Return [x, y] of the center of cell containing provided text 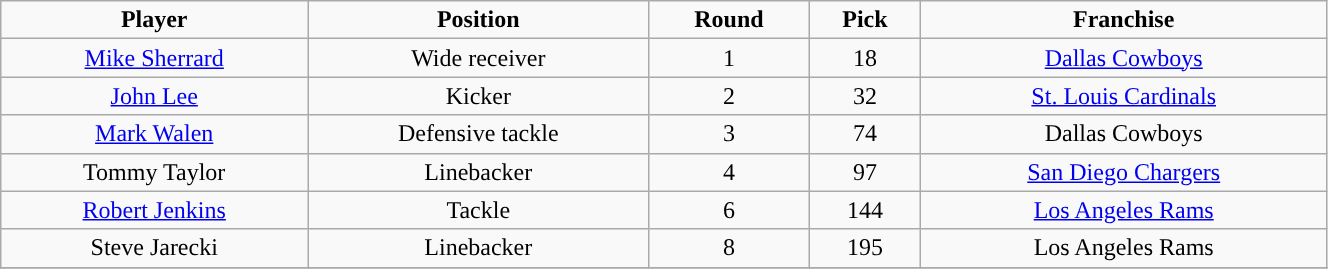
Robert Jenkins [154, 210]
Tommy Taylor [154, 172]
Round [729, 20]
Mark Walen [154, 134]
Mike Sherrard [154, 58]
Pick [865, 20]
San Diego Chargers [1124, 172]
Franchise [1124, 20]
Player [154, 20]
6 [729, 210]
Tackle [478, 210]
144 [865, 210]
4 [729, 172]
Wide receiver [478, 58]
John Lee [154, 96]
Kicker [478, 96]
97 [865, 172]
St. Louis Cardinals [1124, 96]
Steve Jarecki [154, 248]
74 [865, 134]
3 [729, 134]
32 [865, 96]
18 [865, 58]
Position [478, 20]
Defensive tackle [478, 134]
1 [729, 58]
8 [729, 248]
2 [729, 96]
195 [865, 248]
